Find where the given text appears and provide that cell's center as [x, y] coordinate. 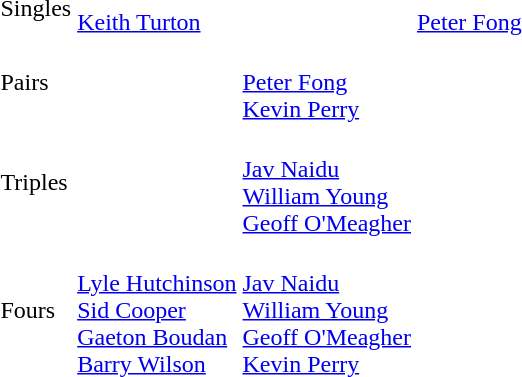
Jav NaiduWilliam YoungGeoff O'Meagher [326, 182]
Peter FongKevin Perry [326, 82]
